Provide the [X, Y] coordinate of the cell's center where the given text is located.  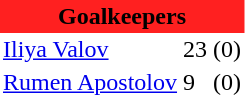
23 [195, 50]
Goalkeepers [122, 16]
Iliya Valov [90, 50]
(0) [227, 50]
